Output the (x, y) coordinate of the center of the cell containing the given text.  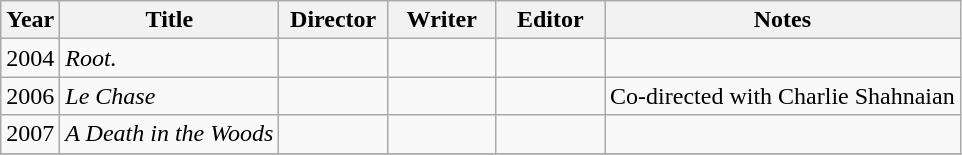
Le Chase (170, 96)
Title (170, 20)
Notes (783, 20)
Editor (550, 20)
Writer (442, 20)
Co-directed with Charlie Shahnaian (783, 96)
Year (30, 20)
Director (334, 20)
A Death in the Woods (170, 134)
2007 (30, 134)
2004 (30, 58)
2006 (30, 96)
Root. (170, 58)
